Scan for the cell matching the given text and deliver its [X, Y] coordinate at center. 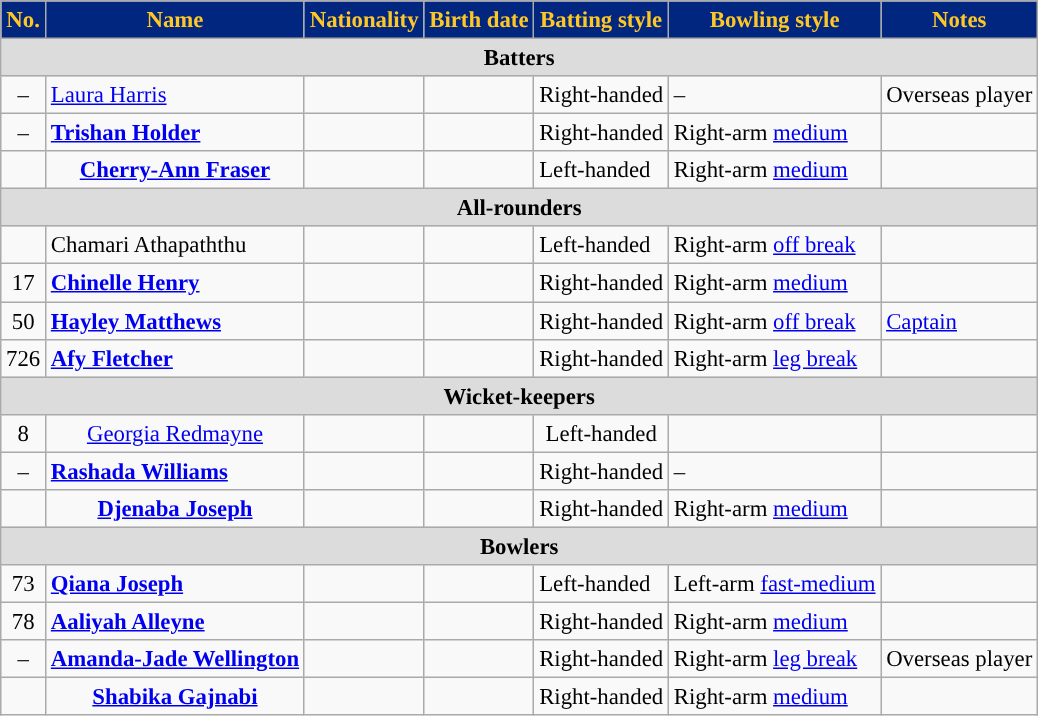
Amanda-Jade Wellington [176, 659]
Hayley Matthews [176, 321]
Rashada Williams [176, 471]
Bowling style [774, 20]
Nationality [364, 20]
Chinelle Henry [176, 283]
Aaliyah Alleyne [176, 621]
No. [24, 20]
Chamari Athapaththu [176, 245]
Trishan Holder [176, 133]
Batters [520, 58]
Bowlers [520, 546]
Qiana Joseph [176, 584]
Afy Fletcher [176, 358]
Laura Harris [176, 95]
Captain [960, 321]
Name [176, 20]
Georgia Redmayne [176, 433]
50 [24, 321]
Djenaba Joseph [176, 509]
Birth date [479, 20]
8 [24, 433]
78 [24, 621]
Shabika Gajnabi [176, 697]
73 [24, 584]
Batting style [602, 20]
All-rounders [520, 208]
726 [24, 358]
17 [24, 283]
Left-arm fast-medium [774, 584]
Cherry-Ann Fraser [176, 170]
Notes [960, 20]
Wicket-keepers [520, 396]
